Capture the cell that displays the provided text and extract its [x, y] central coordinate. 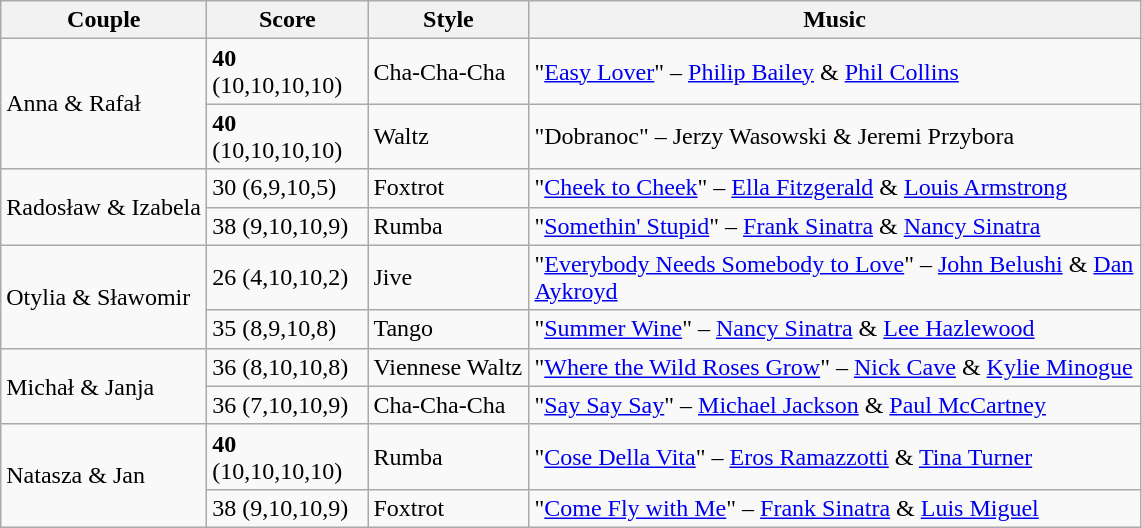
Music [834, 20]
"Easy Lover" – Philip Bailey & Phil Collins [834, 72]
Natasza & Jan [104, 476]
"Say Say Say" – Michael Jackson & Paul McCartney [834, 405]
26 (4,10,10,2) [288, 278]
"Dobranoc" – Jerzy Wasowski & Jeremi Przybora [834, 136]
"Somethin' Stupid" – Frank Sinatra & Nancy Sinatra [834, 226]
"Summer Wine" – Nancy Sinatra & Lee Hazlewood [834, 329]
36 (7,10,10,9) [288, 405]
Otylia & Sławomir [104, 296]
Score [288, 20]
"Where the Wild Roses Grow" – Nick Cave & Kylie Minogue [834, 367]
36 (8,10,10,8) [288, 367]
Waltz [448, 136]
"Everybody Needs Somebody to Love" – John Belushi & Dan Aykroyd [834, 278]
Jive [448, 278]
"Cose Della Vita" – Eros Ramazzotti & Tina Turner [834, 456]
Couple [104, 20]
Radosław & Izabela [104, 207]
Michał & Janja [104, 386]
35 (8,9,10,8) [288, 329]
Viennese Waltz [448, 367]
30 (6,9,10,5) [288, 188]
"Come Fly with Me" – Frank Sinatra & Luis Miguel [834, 508]
Anna & Rafał [104, 104]
Tango [448, 329]
"Cheek to Cheek" – Ella Fitzgerald & Louis Armstrong [834, 188]
Style [448, 20]
